Find where the given text appears and provide that cell's center as (x, y) coordinate. 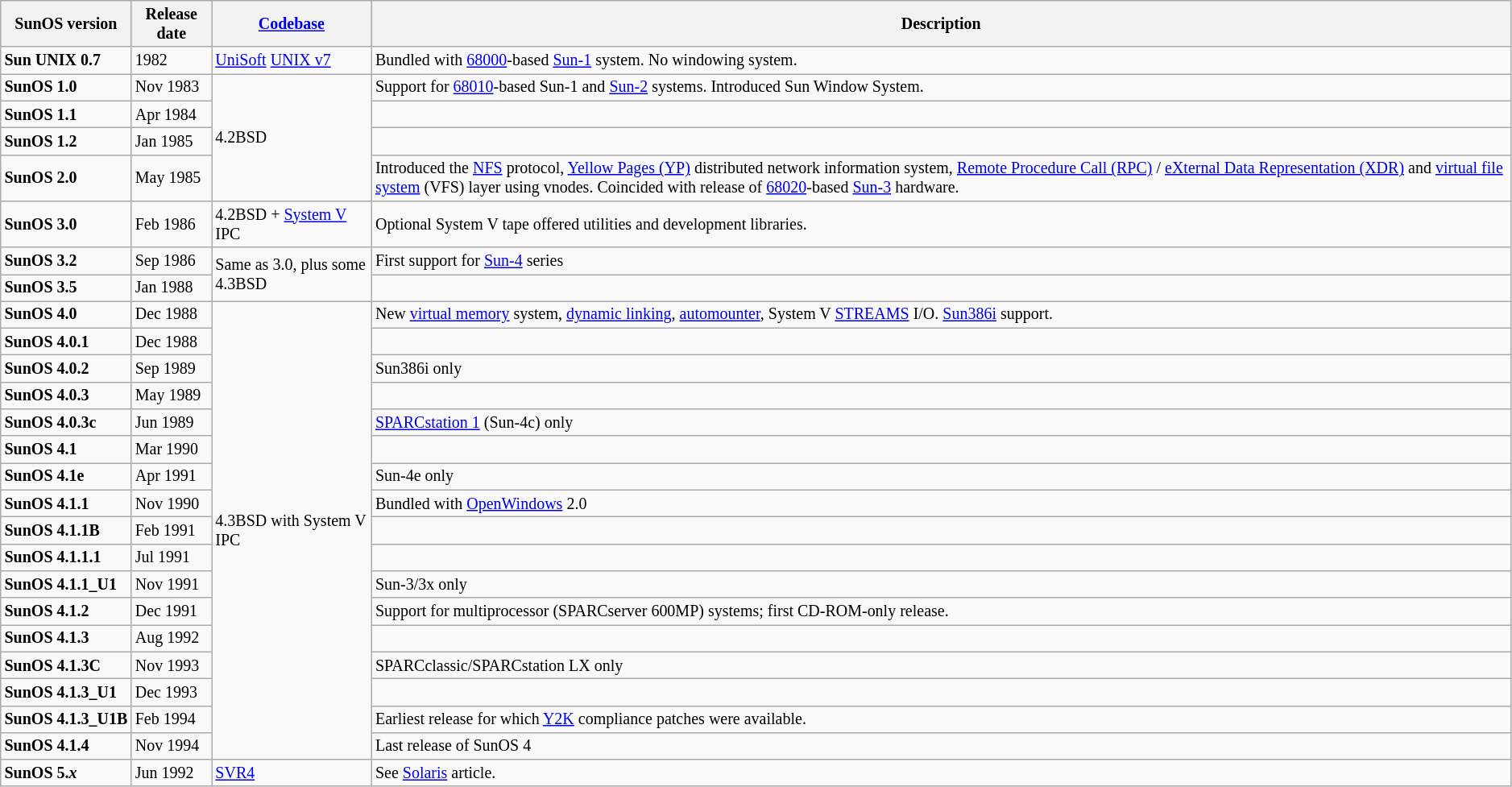
SunOS 4.1.3_U1B (66, 719)
Same as 3.0, plus some 4.3BSD (292, 274)
Apr 1984 (172, 114)
Sun-3/3x only (941, 585)
SunOS version (66, 24)
SunOS 4.1.1 (66, 504)
Earliest release for which Y2K compliance patches were available. (941, 719)
May 1989 (172, 396)
Feb 1991 (172, 530)
Support for multiprocessor (SPARCserver 600MP) systems; first CD-ROM-only release. (941, 611)
SunOS 4.0 (66, 314)
4.3BSD with System V IPC (292, 530)
SunOS 3.5 (66, 288)
Jul 1991 (172, 557)
SunOS 2.0 (66, 177)
SVR4 (292, 773)
Apr 1991 (172, 477)
Support for 68010-based Sun-1 and Sun-2 systems. Introduced Sun Window System. (941, 87)
SunOS 4.0.3 (66, 396)
New virtual memory system, dynamic linking, automounter, System V STREAMS I/O. Sun386i support. (941, 314)
SunOS 4.1.4 (66, 746)
SunOS 1.2 (66, 142)
SunOS 4.0.3c (66, 422)
UniSoft UNIX v7 (292, 61)
Nov 1993 (172, 665)
Aug 1992 (172, 638)
SunOS 4.0.1 (66, 342)
Sun-4e only (941, 477)
May 1985 (172, 177)
SunOS 1.1 (66, 114)
Jan 1988 (172, 288)
See Solaris article. (941, 773)
Last release of SunOS 4 (941, 746)
SunOS 4.1.2 (66, 611)
Optional System V tape offered utilities and development libraries. (941, 224)
Release date (172, 24)
Sun386i only (941, 369)
Jun 1989 (172, 422)
SunOS 4.1.1.1 (66, 557)
Jan 1985 (172, 142)
SunOS 4.0.2 (66, 369)
Sep 1989 (172, 369)
Description (941, 24)
Nov 1994 (172, 746)
1982 (172, 61)
Jun 1992 (172, 773)
SunOS 4.1 (66, 449)
SunOS 5.x (66, 773)
First support for Sun-4 series (941, 261)
Codebase (292, 24)
Sun UNIX 0.7 (66, 61)
Nov 1983 (172, 87)
SunOS 3.2 (66, 261)
Nov 1991 (172, 585)
SunOS 4.1.1B (66, 530)
Feb 1994 (172, 719)
SunOS 4.1.3 (66, 638)
Feb 1986 (172, 224)
SPARCstation 1 (Sun-4c) only (941, 422)
SunOS 4.1e (66, 477)
4.2BSD (292, 138)
SunOS 1.0 (66, 87)
Bundled with OpenWindows 2.0 (941, 504)
Dec 1993 (172, 693)
Bundled with 68000-based Sun-1 system. No windowing system. (941, 61)
SunOS 4.1.1_U1 (66, 585)
4.2BSD + System V IPC (292, 224)
Sep 1986 (172, 261)
SunOS 4.1.3_U1 (66, 693)
Nov 1990 (172, 504)
Dec 1991 (172, 611)
SunOS 3.0 (66, 224)
SPARCclassic/SPARCstation LX only (941, 665)
Mar 1990 (172, 449)
SunOS 4.1.3C (66, 665)
